From the cell containing the given text, extract its center point as (x, y) coordinate. 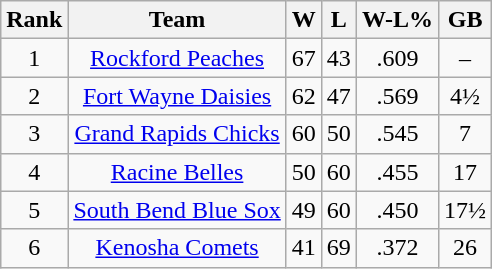
.372 (397, 248)
W (304, 20)
4½ (466, 96)
.455 (397, 172)
L (338, 20)
26 (466, 248)
Fort Wayne Daisies (177, 96)
GB (466, 20)
– (466, 58)
1 (34, 58)
17 (466, 172)
43 (338, 58)
69 (338, 248)
.545 (397, 134)
Rank (34, 20)
41 (304, 248)
62 (304, 96)
47 (338, 96)
Grand Rapids Chicks (177, 134)
Kenosha Comets (177, 248)
3 (34, 134)
49 (304, 210)
7 (466, 134)
.450 (397, 210)
17½ (466, 210)
.609 (397, 58)
5 (34, 210)
Rockford Peaches (177, 58)
67 (304, 58)
4 (34, 172)
Team (177, 20)
6 (34, 248)
Racine Belles (177, 172)
South Bend Blue Sox (177, 210)
W-L% (397, 20)
.569 (397, 96)
2 (34, 96)
